Identify which cell holds the provided text, then report its (X, Y) central coordinate. 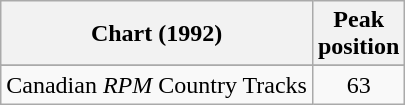
63 (358, 85)
Chart (1992) (157, 34)
Peakposition (358, 34)
Canadian RPM Country Tracks (157, 85)
